Search for the cell housing the specified text and yield its [X, Y] center coordinate. 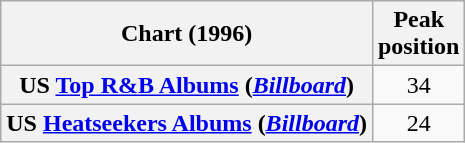
Chart (1996) [187, 34]
US Heatseekers Albums (Billboard) [187, 123]
US Top R&B Albums (Billboard) [187, 85]
24 [418, 123]
34 [418, 85]
Peakposition [418, 34]
